Return the (X, Y) coordinate for the center point of the cell that contains the specified text.  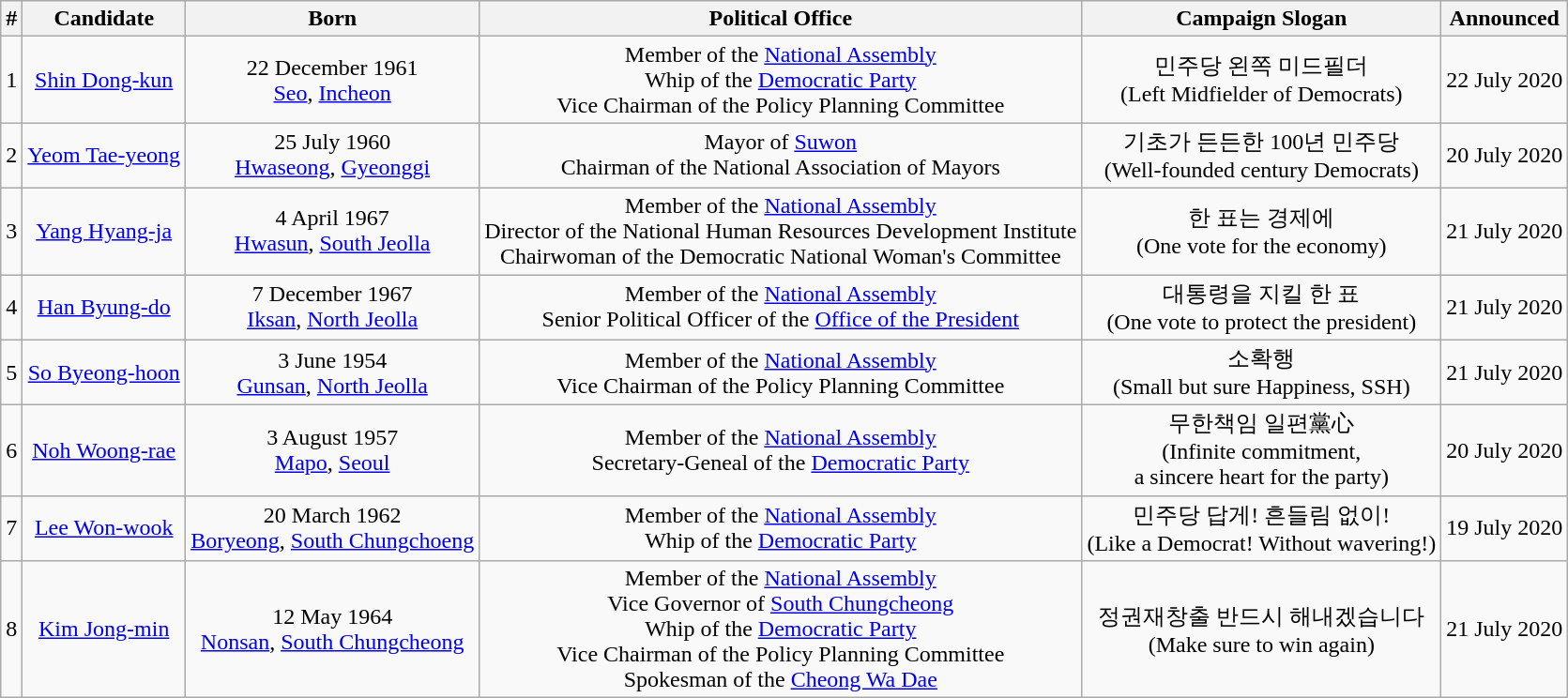
Lee Won-wook (104, 528)
So Byeong-hoon (104, 372)
22 December 1961Seo, Incheon (332, 80)
민주당 답게! 흔들림 없이!(Like a Democrat! Without wavering!) (1261, 528)
무한책임 일편黨心(Infinite commitment, a sincere heart for the party) (1261, 450)
1 (11, 80)
Noh Woong-rae (104, 450)
7 December 1967Iksan, North Jeolla (332, 307)
Member of the National Assembly Whip of the Democratic Party Vice Chairman of the Policy Planning Committee (781, 80)
7 (11, 528)
Kim Jong-min (104, 630)
2 (11, 156)
22 July 2020 (1505, 80)
한 표는 경제에(One vote for the economy) (1261, 231)
20 March 1962Boryeong, South Chungchoeng (332, 528)
8 (11, 630)
Born (332, 19)
민주당 왼쪽 미드필더(Left Midfielder of Democrats) (1261, 80)
정권재창출 반드시 해내겠습니다(Make sure to win again) (1261, 630)
Campaign Slogan (1261, 19)
3 June 1954Gunsan, North Jeolla (332, 372)
Han Byung-do (104, 307)
19 July 2020 (1505, 528)
Yeom Tae-yeong (104, 156)
Shin Dong-kun (104, 80)
Member of the National Assembly Vice Chairman of the Policy Planning Committee (781, 372)
Member of the National Assembly Whip of the Democratic Party (781, 528)
Candidate (104, 19)
3 August 1957Mapo, Seoul (332, 450)
대통령을 지킬 한 표(One vote to protect the president) (1261, 307)
12 May 1964Nonsan, South Chungcheong (332, 630)
# (11, 19)
Yang Hyang-ja (104, 231)
4 April 1967Hwasun, South Jeolla (332, 231)
Member of the National Assembly Secretary-Geneal of the Democratic Party (781, 450)
Political Office (781, 19)
6 (11, 450)
기초가 든든한 100년 민주당(Well-founded century Democrats) (1261, 156)
Member of the National Assembly Senior Political Officer of the Office of the President (781, 307)
Announced (1505, 19)
소확행(Small but sure Happiness, SSH) (1261, 372)
25 July 1960Hwaseong, Gyeonggi (332, 156)
Mayor of Suwon Chairman of the National Association of Mayors (781, 156)
5 (11, 372)
3 (11, 231)
4 (11, 307)
